Return the (x, y) coordinate for the center point of the cell that contains the specified text.  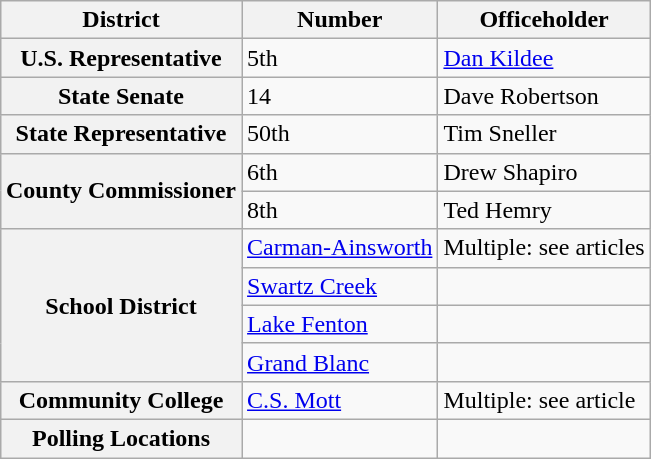
50th (340, 134)
Carman-Ainsworth (340, 248)
Tim Sneller (544, 134)
Number (340, 20)
Ted Hemry (544, 210)
Polling Locations (120, 438)
14 (340, 96)
5th (340, 58)
Multiple: see articles (544, 248)
Swartz Creek (340, 286)
Lake Fenton (340, 324)
Community College (120, 400)
Dave Robertson (544, 96)
Dan Kildee (544, 58)
Drew Shapiro (544, 172)
Multiple: see article (544, 400)
U.S. Representative (120, 58)
8th (340, 210)
School District (120, 305)
Officeholder (544, 20)
County Commissioner (120, 191)
C.S. Mott (340, 400)
State Representative (120, 134)
District (120, 20)
State Senate (120, 96)
Grand Blanc (340, 362)
6th (340, 172)
